Provide the [x, y] coordinate of the cell's center where the given text is located.  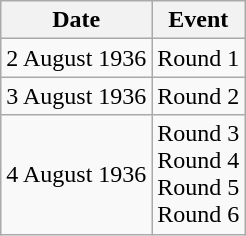
2 August 1936 [76, 58]
Event [198, 20]
Round 3Round 4Round 5Round 6 [198, 174]
Round 2 [198, 96]
Date [76, 20]
Round 1 [198, 58]
4 August 1936 [76, 174]
3 August 1936 [76, 96]
